Output the [X, Y] coordinate of the center of the cell containing the given text.  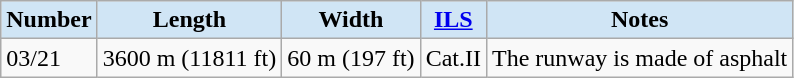
The runway is made of asphalt [639, 58]
Notes [639, 20]
Number [49, 20]
60 m (197 ft) [351, 58]
03/21 [49, 58]
3600 m (11811 ft) [190, 58]
Length [190, 20]
Width [351, 20]
Cat.II [453, 58]
ILS [453, 20]
